Identify which cell holds the provided text, then report its (X, Y) central coordinate. 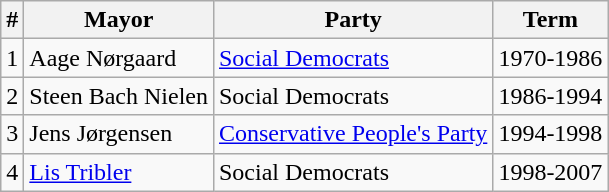
1998-2007 (550, 172)
Mayor (119, 20)
Jens Jørgensen (119, 134)
Steen Bach Nielen (119, 96)
1986-1994 (550, 96)
Conservative People's Party (352, 134)
1 (12, 58)
Lis Tribler (119, 172)
# (12, 20)
Term (550, 20)
1994-1998 (550, 134)
Aage Nørgaard (119, 58)
3 (12, 134)
Party (352, 20)
1970-1986 (550, 58)
2 (12, 96)
4 (12, 172)
